Return the [X, Y] coordinate for the center point of the cell that contains the specified text.  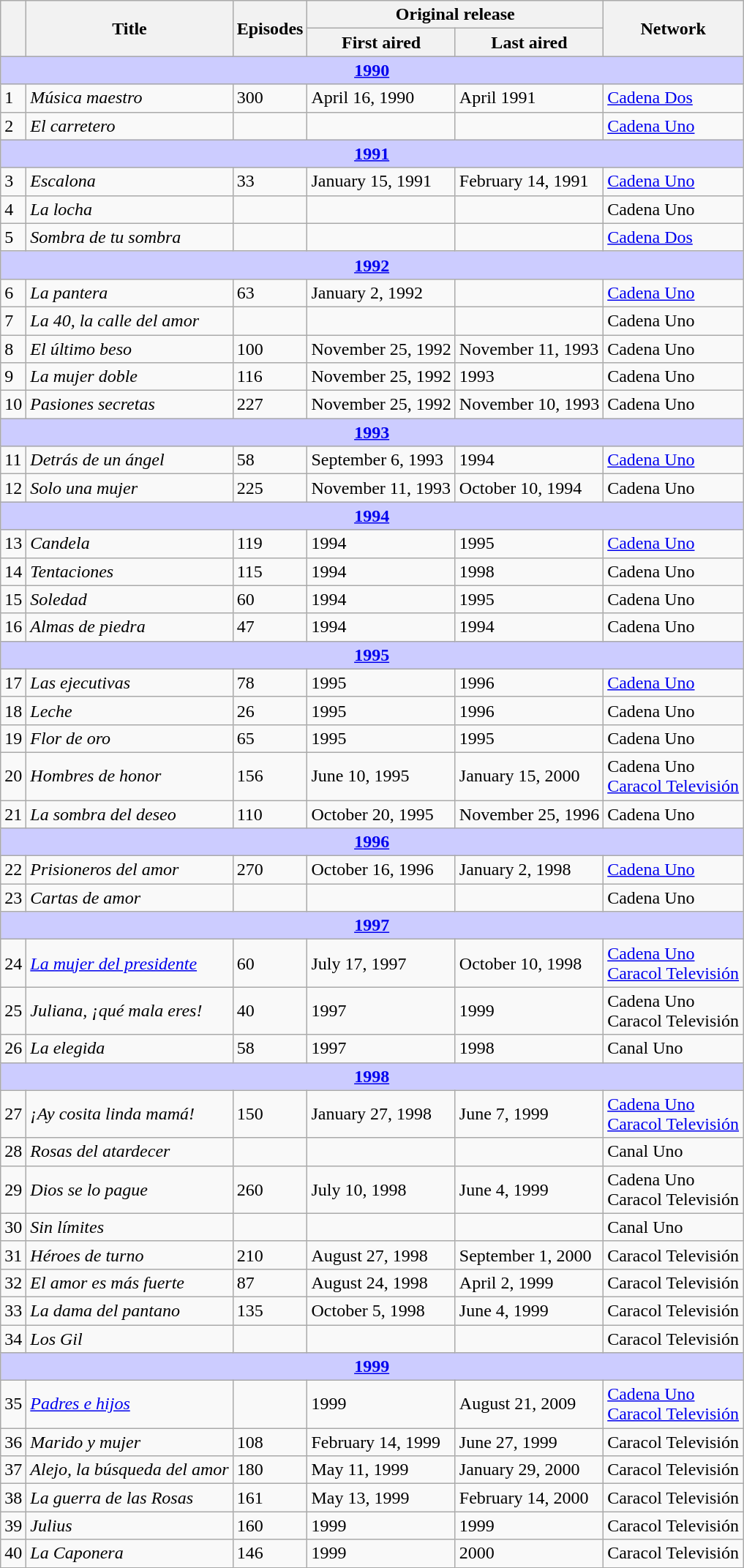
January 15, 1991 [381, 181]
14 [13, 571]
February 14, 1991 [529, 181]
225 [270, 488]
Tentaciones [129, 571]
August 27, 1998 [381, 1255]
First aired [381, 42]
4 [13, 209]
31 [13, 1255]
135 [270, 1310]
3 [13, 181]
9 [13, 377]
May 13, 1999 [381, 1498]
13 [13, 544]
260 [270, 1190]
22 [13, 870]
Sin límites [129, 1227]
21 [13, 814]
16 [13, 627]
June 10, 1995 [381, 776]
Las ejecutivas [129, 683]
Hombres de honor [129, 776]
Dios se lo pague [129, 1190]
La mujer doble [129, 377]
Rosas del atardecer [129, 1152]
El último beso [129, 349]
January 29, 2000 [529, 1470]
April 16, 1990 [381, 98]
32 [13, 1283]
Candela [129, 544]
65 [270, 738]
Héroes de turno [129, 1255]
Detrás de un ángel [129, 460]
37 [13, 1470]
87 [270, 1283]
¡Ay cosita linda mamá! [129, 1114]
Flor de oro [129, 738]
October 16, 1996 [381, 870]
La sombra del deseo [129, 814]
2000 [529, 1553]
24 [13, 963]
October 5, 1998 [381, 1310]
78 [270, 683]
6 [13, 293]
La mujer del presidente [129, 963]
100 [270, 349]
1991 [372, 154]
November 10, 1993 [529, 405]
Soledad [129, 599]
300 [270, 98]
110 [270, 814]
18 [13, 710]
Solo una mujer [129, 488]
El carretero [129, 126]
Julius [129, 1526]
Title [129, 29]
34 [13, 1338]
25 [13, 1011]
July 10, 1998 [381, 1190]
September 1, 2000 [529, 1255]
El amor es más fuerte [129, 1283]
36 [13, 1442]
30 [13, 1227]
January 15, 2000 [529, 776]
April 1991 [529, 98]
161 [270, 1498]
180 [270, 1470]
116 [270, 377]
23 [13, 898]
1990 [372, 70]
October 10, 1994 [529, 488]
January 2, 1998 [529, 870]
146 [270, 1553]
1 [13, 98]
15 [13, 599]
May 11, 1999 [381, 1470]
119 [270, 544]
28 [13, 1152]
February 14, 2000 [529, 1498]
July 17, 1997 [381, 963]
Marido y mujer [129, 1442]
47 [270, 627]
270 [270, 870]
2 [13, 126]
Almas de piedra [129, 627]
January 2, 1992 [381, 293]
Cartas de amor [129, 898]
227 [270, 405]
August 21, 2009 [529, 1405]
Música maestro [129, 98]
12 [13, 488]
February 14, 1999 [381, 1442]
La 40, la calle del amor [129, 320]
115 [270, 571]
20 [13, 776]
27 [13, 1114]
35 [13, 1405]
63 [270, 293]
Leche [129, 710]
Network [673, 29]
La elegida [129, 1049]
June 7, 1999 [529, 1114]
160 [270, 1526]
La pantera [129, 293]
1992 [372, 265]
October 20, 1995 [381, 814]
Los Gil [129, 1338]
April 2, 1999 [529, 1283]
150 [270, 1114]
Original release [455, 15]
Prisioneros del amor [129, 870]
La guerra de las Rosas [129, 1498]
8 [13, 349]
39 [13, 1526]
108 [270, 1442]
August 24, 1998 [381, 1283]
17 [13, 683]
5 [13, 237]
Last aired [529, 42]
June 27, 1999 [529, 1442]
La locha [129, 209]
Episodes [270, 29]
January 27, 1998 [381, 1114]
La dama del pantano [129, 1310]
156 [270, 776]
November 25, 1996 [529, 814]
38 [13, 1498]
210 [270, 1255]
10 [13, 405]
19 [13, 738]
Pasiones secretas [129, 405]
11 [13, 460]
7 [13, 320]
September 6, 1993 [381, 460]
Juliana, ¡qué mala eres! [129, 1011]
29 [13, 1190]
Padres e hijos [129, 1405]
Alejo, la búsqueda del amor [129, 1470]
Escalona [129, 181]
La Caponera [129, 1553]
October 10, 1998 [529, 963]
Sombra de tu sombra [129, 237]
